Pinpoint the cell where the given text exists, returning its [x, y] midpoint coordinate. 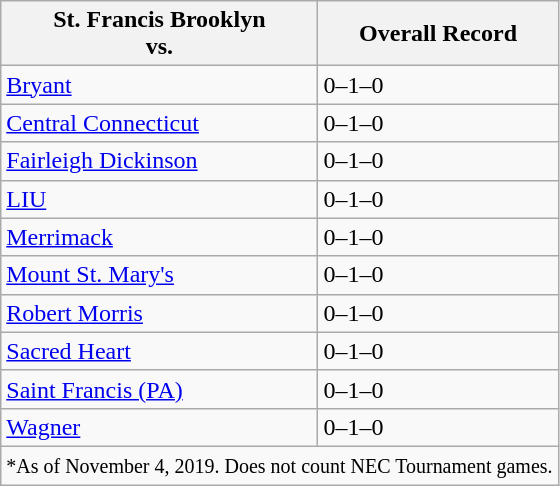
Mount St. Mary's [160, 275]
Merrimack [160, 237]
Wagner [160, 427]
Overall Record [438, 34]
Bryant [160, 85]
Sacred Heart [160, 351]
Fairleigh Dickinson [160, 161]
Saint Francis (PA) [160, 389]
Robert Morris [160, 313]
LIU [160, 199]
St. Francis Brooklynvs. [160, 34]
Central Connecticut [160, 123]
*As of November 4, 2019. Does not count NEC Tournament games. [280, 465]
